Capture the cell that displays the provided text and extract its (X, Y) central coordinate. 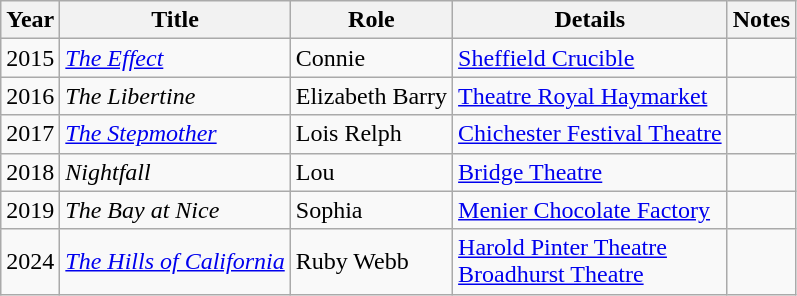
Chichester Festival Theatre (590, 134)
Elizabeth Barry (371, 96)
Menier Chocolate Factory (590, 210)
The Bay at Nice (175, 210)
2015 (30, 58)
The Hills of California (175, 262)
2017 (30, 134)
Nightfall (175, 172)
Bridge Theatre (590, 172)
Lou (371, 172)
Notes (761, 20)
Sheffield Crucible (590, 58)
Connie (371, 58)
Details (590, 20)
Title (175, 20)
The Libertine (175, 96)
2018 (30, 172)
The Effect (175, 58)
Sophia (371, 210)
Year (30, 20)
Lois Relph (371, 134)
2019 (30, 210)
The Stepmother (175, 134)
2024 (30, 262)
Theatre Royal Haymarket (590, 96)
Role (371, 20)
Harold Pinter TheatreBroadhurst Theatre (590, 262)
2016 (30, 96)
Ruby Webb (371, 262)
